For the text-containing cell, return its midpoint in (x, y) coordinate format. 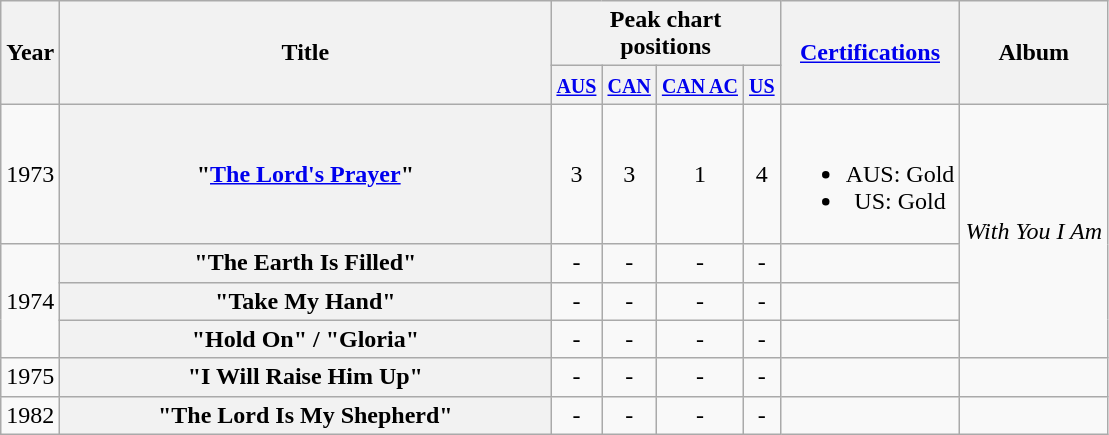
1973 (30, 174)
CAN (629, 85)
1982 (30, 415)
AUS: GoldUS: Gold (870, 174)
1974 (30, 301)
"I Will Raise Him Up" (306, 377)
CAN AC (700, 85)
1975 (30, 377)
AUS (576, 85)
4 (762, 174)
"The Lord Is My Shepherd" (306, 415)
With You I Am (1034, 231)
"The Lord's Prayer" (306, 174)
Year (30, 52)
1 (700, 174)
"Take My Hand" (306, 301)
"Hold On" / "Gloria" (306, 339)
Certifications (870, 52)
Album (1034, 52)
"The Earth Is Filled" (306, 263)
US (762, 85)
Title (306, 52)
Peak chartpositions (666, 34)
